Scan for the cell matching the given text and deliver its (X, Y) coordinate at center. 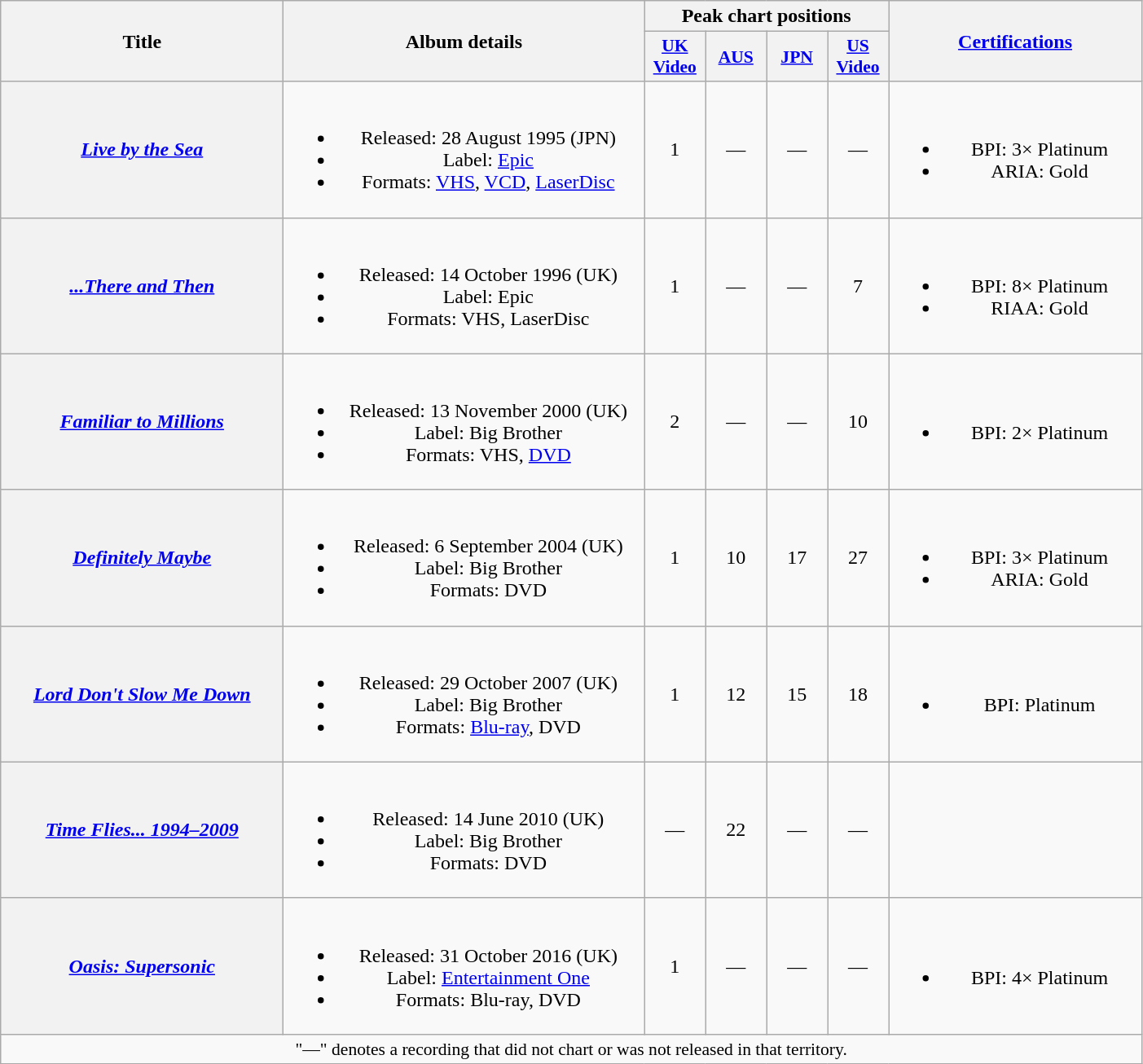
Time Flies... 1994–2009 (142, 829)
UKVideo (675, 57)
Peak chart positions (767, 16)
BPI: 2× Platinum (1015, 422)
18 (859, 694)
USVideo (859, 57)
2 (675, 422)
Released: 14 June 2010 (UK)Label: Big BrotherFormats: DVD (464, 829)
22 (736, 829)
17 (797, 557)
BPI: 8× PlatinumRIAA: Gold (1015, 285)
JPN (797, 57)
15 (797, 694)
7 (859, 285)
Oasis: Supersonic (142, 966)
Released: 14 October 1996 (UK)Label: EpicFormats: VHS, LaserDisc (464, 285)
Live by the Sea (142, 150)
Released: 29 October 2007 (UK)Label: Big BrotherFormats: Blu-ray, DVD (464, 694)
BPI: Platinum (1015, 694)
Title (142, 41)
27 (859, 557)
AUS (736, 57)
Definitely Maybe (142, 557)
12 (736, 694)
BPI: 4× Platinum (1015, 966)
Album details (464, 41)
Familiar to Millions (142, 422)
Released: 28 August 1995 (JPN)Label: EpicFormats: VHS, VCD, LaserDisc (464, 150)
Lord Don't Slow Me Down (142, 694)
Released: 31 October 2016 (UK)Label: Entertainment OneFormats: Blu-ray, DVD (464, 966)
...There and Then (142, 285)
Released: 6 September 2004 (UK)Label: Big BrotherFormats: DVD (464, 557)
Released: 13 November 2000 (UK)Label: Big BrotherFormats: VHS, DVD (464, 422)
Certifications (1015, 41)
"—" denotes a recording that did not chart or was not released in that territory. (572, 1049)
